Find where the given text appears and provide that cell's center as (X, Y) coordinate. 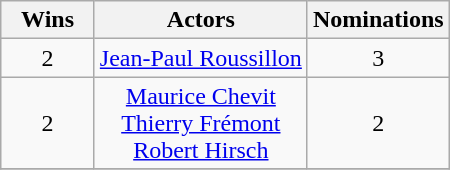
Nominations (378, 20)
Actors (200, 20)
Wins (48, 20)
3 (378, 58)
Maurice ChevitThierry FrémontRobert Hirsch (200, 123)
Jean-Paul Roussillon (200, 58)
